Find where the given text appears and provide that cell's center as [x, y] coordinate. 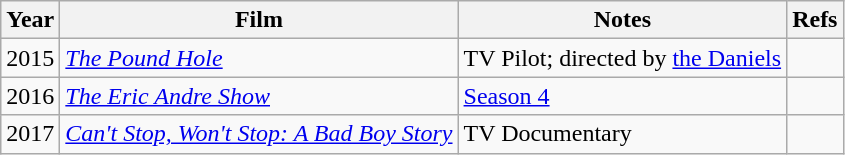
2017 [30, 134]
Notes [622, 20]
2016 [30, 96]
Season 4 [622, 96]
Refs [815, 20]
2015 [30, 58]
The Pound Hole [259, 58]
TV Pilot; directed by the Daniels [622, 58]
The Eric Andre Show [259, 96]
Year [30, 20]
Can't Stop, Won't Stop: A Bad Boy Story [259, 134]
Film [259, 20]
TV Documentary [622, 134]
